Capture the cell that displays the provided text and extract its (X, Y) central coordinate. 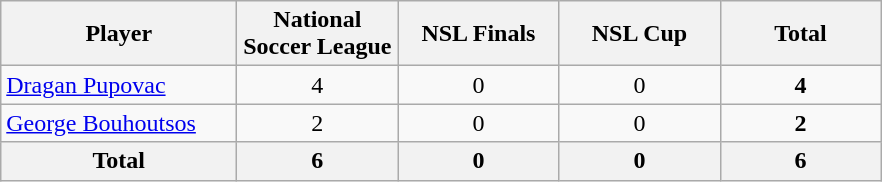
George Bouhoutsos (119, 123)
Player (119, 34)
NSL Cup (640, 34)
National Soccer League (318, 34)
Dragan Pupovac (119, 85)
NSL Finals (478, 34)
